Pinpoint the cell where the given text exists, returning its (x, y) midpoint coordinate. 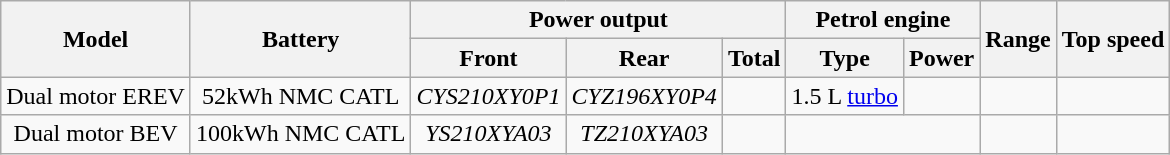
Dual motor BEV (96, 134)
Dual motor EREV (96, 96)
Model (96, 39)
Range (1018, 39)
52kWh NMC CATL (300, 96)
TZ210XYA03 (644, 134)
Type (845, 58)
CYS210XY0P1 (488, 96)
Total (754, 58)
Petrol engine (883, 20)
Rear (644, 58)
CYZ196XY0P4 (644, 96)
1.5 L turbo (845, 96)
Battery (300, 39)
YS210XYA03 (488, 134)
Power output (598, 20)
100kWh NMC CATL (300, 134)
Front (488, 58)
Top speed (1113, 39)
Power (941, 58)
